Extract the (x, y) coordinate from the center of the cell holding the provided text.  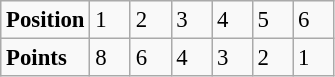
5 (272, 20)
Points (46, 58)
Position (46, 20)
8 (110, 58)
